Provide the [x, y] coordinate of the cell's center where the given text is located.  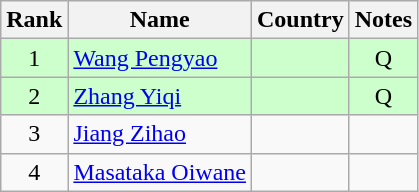
Zhang Yiqi [160, 96]
2 [34, 96]
3 [34, 134]
Wang Pengyao [160, 58]
Masataka Oiwane [160, 172]
Notes [383, 20]
Country [301, 20]
Name [160, 20]
4 [34, 172]
Jiang Zihao [160, 134]
1 [34, 58]
Rank [34, 20]
